Extract the [X, Y] coordinate from the center of the cell holding the provided text.  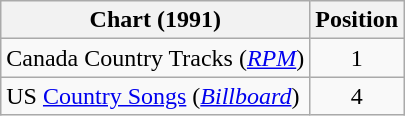
4 [357, 96]
Position [357, 20]
US Country Songs (Billboard) [156, 96]
1 [357, 58]
Chart (1991) [156, 20]
Canada Country Tracks (RPM) [156, 58]
